Pinpoint the cell where the given text exists, returning its [x, y] midpoint coordinate. 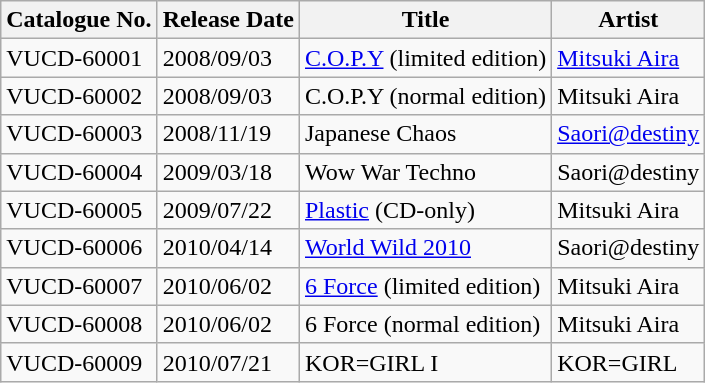
Wow War Techno [425, 172]
VUCD-60003 [79, 134]
2010/07/21 [228, 362]
World Wild 2010 [425, 248]
Title [425, 20]
2009/03/18 [228, 172]
VUCD-60001 [79, 58]
Catalogue No. [79, 20]
2008/11/19 [228, 134]
Plastic (CD-only) [425, 210]
VUCD-60005 [79, 210]
VUCD-60004 [79, 172]
VUCD-60002 [79, 96]
C.O.P.Y (normal edition) [425, 96]
VUCD-60007 [79, 286]
C.O.P.Y (limited edition) [425, 58]
VUCD-60009 [79, 362]
6 Force (limited edition) [425, 286]
6 Force (normal edition) [425, 324]
KOR=GIRL [628, 362]
2010/04/14 [228, 248]
VUCD-60006 [79, 248]
VUCD-60008 [79, 324]
Japanese Chaos [425, 134]
Artist [628, 20]
KOR=GIRL I [425, 362]
2009/07/22 [228, 210]
Release Date [228, 20]
